Pinpoint the cell where the given text exists, returning its [x, y] midpoint coordinate. 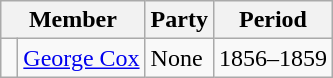
Party [179, 20]
George Cox [82, 58]
None [179, 58]
Member [73, 20]
Period [272, 20]
1856–1859 [272, 58]
